Capture the cell that displays the provided text and extract its (x, y) central coordinate. 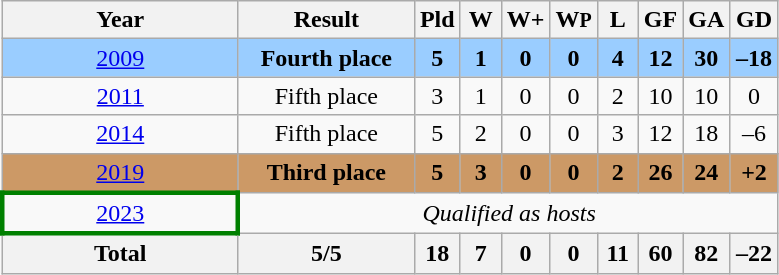
GD (754, 20)
7 (480, 254)
WP (574, 20)
+2 (754, 173)
–18 (754, 58)
Result (326, 20)
–22 (754, 254)
2023 (120, 214)
30 (706, 58)
2014 (120, 134)
W (480, 20)
Pld (437, 20)
Third place (326, 173)
24 (706, 173)
2009 (120, 58)
GA (706, 20)
–6 (754, 134)
W+ (526, 20)
2011 (120, 96)
26 (660, 173)
Year (120, 20)
4 (618, 58)
82 (706, 254)
5/5 (326, 254)
60 (660, 254)
Fourth place (326, 58)
GF (660, 20)
2019 (120, 173)
L (618, 20)
11 (618, 254)
Qualified as hosts (508, 214)
Total (120, 254)
